For the text-containing cell, return its midpoint in [x, y] coordinate format. 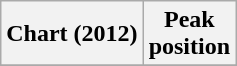
Chart (2012) [72, 34]
Peakposition [189, 34]
